From the cell containing the given text, extract its center point as [X, Y] coordinate. 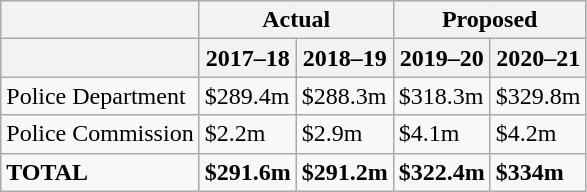
$288.3m [344, 96]
$318.3m [442, 96]
$4.2m [538, 134]
2018–19 [344, 58]
$4.1m [442, 134]
Actual [296, 20]
Police Department [100, 96]
TOTAL [100, 172]
$291.6m [248, 172]
$329.8m [538, 96]
$289.4m [248, 96]
$334m [538, 172]
2017–18 [248, 58]
2019–20 [442, 58]
Police Commission [100, 134]
$2.9m [344, 134]
$2.2m [248, 134]
$322.4m [442, 172]
Proposed [490, 20]
$291.2m [344, 172]
2020–21 [538, 58]
